Extract the [x, y] coordinate from the center of the cell holding the provided text.  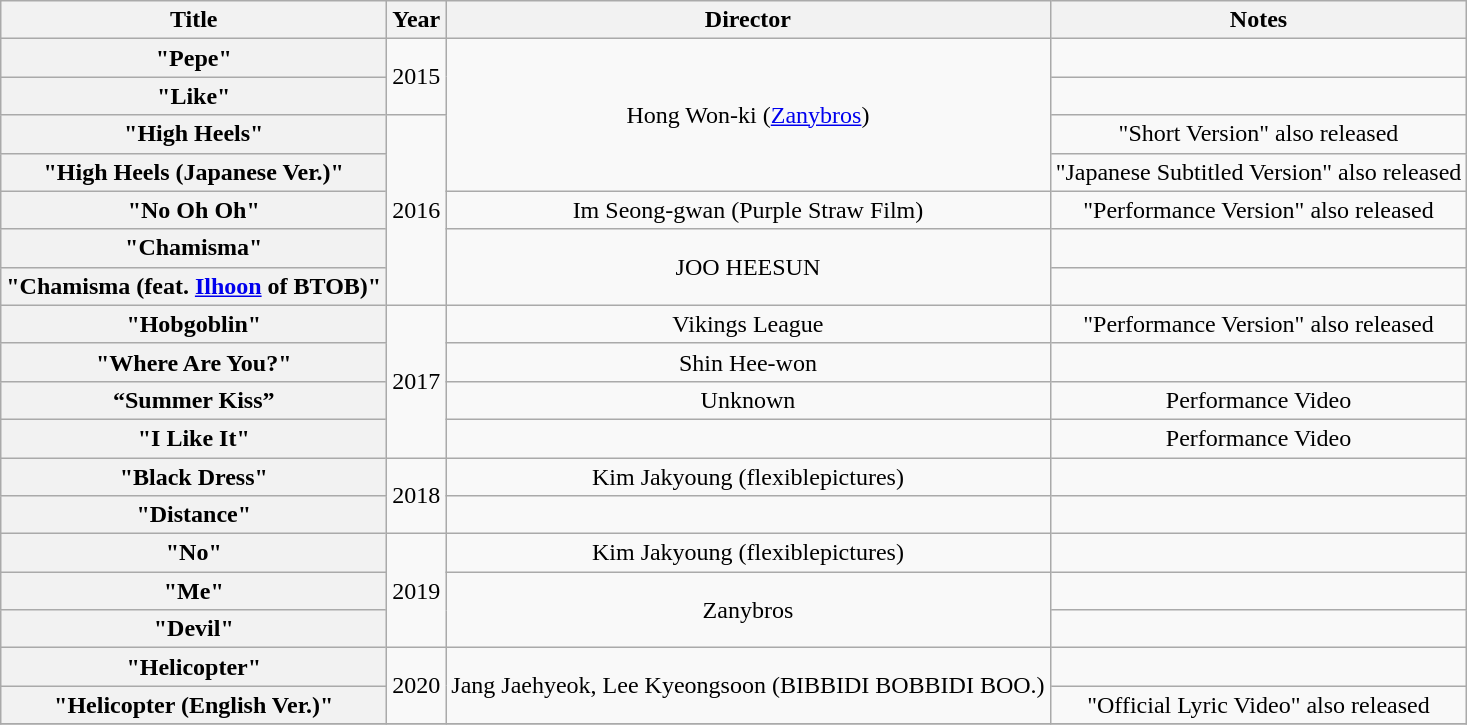
"Helicopter (English Ver.)" [194, 705]
"Helicopter" [194, 667]
"No" [194, 553]
"Hobgoblin" [194, 324]
"High Heels (Japanese Ver.)" [194, 172]
"Chamisma (feat. Ilhoon of BTOB)" [194, 286]
Jang Jaehyeok, Lee Kyeongsoon (BIBBIDI BOBBIDI BOO.) [748, 686]
Vikings League [748, 324]
"No Oh Oh" [194, 210]
2017 [416, 381]
"Distance" [194, 515]
"Me" [194, 591]
Title [194, 20]
Zanybros [748, 610]
"Chamisma" [194, 248]
Notes [1258, 20]
2016 [416, 210]
2020 [416, 686]
Unknown [748, 400]
"Short Version" also released [1258, 134]
Shin Hee-won [748, 362]
"Pepe" [194, 58]
"High Heels" [194, 134]
JOO HEESUN [748, 267]
"Devil" [194, 629]
"Japanese Subtitled Version" also released [1258, 172]
Year [416, 20]
"Black Dress" [194, 477]
2019 [416, 591]
“Summer Kiss” [194, 400]
Im Seong-gwan (Purple Straw Film) [748, 210]
Hong Won-ki (Zanybros) [748, 115]
"I Like It" [194, 438]
"Official Lyric Video" also released [1258, 705]
"Where Are You?" [194, 362]
Director [748, 20]
"Like" [194, 96]
2018 [416, 496]
2015 [416, 77]
